Provide the [X, Y] coordinate of the cell's center where the given text is located.  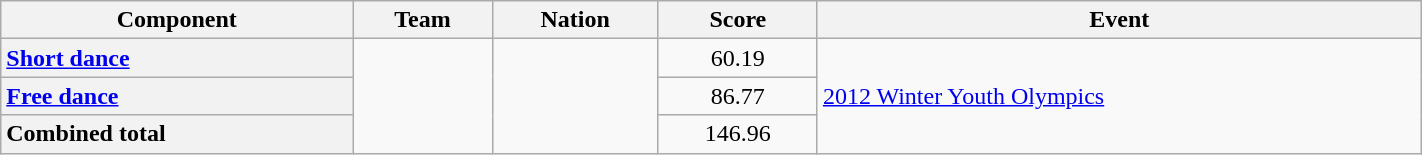
Short dance [177, 58]
Nation [575, 20]
Team [422, 20]
60.19 [738, 58]
Score [738, 20]
Free dance [177, 96]
Component [177, 20]
Event [1119, 20]
Combined total [177, 134]
2012 Winter Youth Olympics [1119, 96]
86.77 [738, 96]
146.96 [738, 134]
